Provide the (X, Y) coordinate of the cell's center where the given text is located.  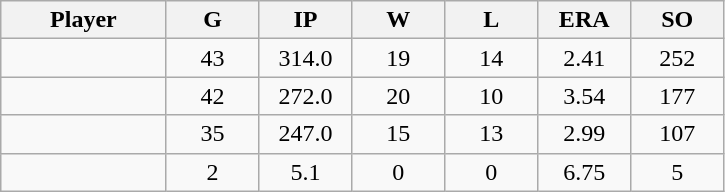
5 (678, 172)
5.1 (306, 172)
13 (492, 134)
15 (398, 134)
20 (398, 96)
272.0 (306, 96)
W (398, 20)
2.41 (584, 58)
Player (84, 20)
6.75 (584, 172)
42 (212, 96)
2.99 (584, 134)
35 (212, 134)
3.54 (584, 96)
43 (212, 58)
19 (398, 58)
314.0 (306, 58)
2 (212, 172)
SO (678, 20)
10 (492, 96)
252 (678, 58)
IP (306, 20)
L (492, 20)
107 (678, 134)
247.0 (306, 134)
177 (678, 96)
ERA (584, 20)
G (212, 20)
14 (492, 58)
